For the text-containing cell, return its midpoint in [x, y] coordinate format. 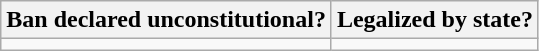
Legalized by state? [434, 20]
Ban declared unconstitutional? [166, 20]
